From the cell containing the given text, extract its center point as (X, Y) coordinate. 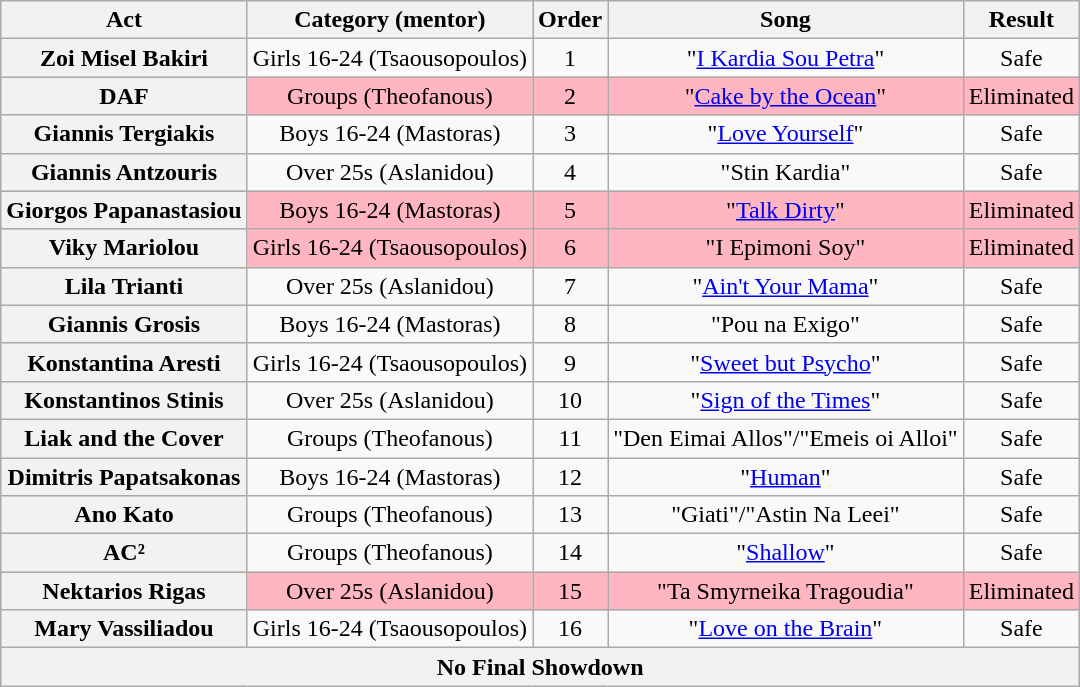
"Love Yourself" (786, 134)
Dimitris Papatsakonas (124, 477)
Giannis Grosis (124, 324)
AC² (124, 553)
Act (124, 20)
Konstantinos Stinis (124, 400)
"Love on the Brain" (786, 629)
Lila Trianti (124, 286)
15 (570, 591)
7 (570, 286)
Zoi Misel Bakiri (124, 58)
"Stin Kardia" (786, 172)
9 (570, 362)
Ano Kato (124, 515)
2 (570, 96)
"Ta Smyrneika Tragoudia" (786, 591)
Giannis Antzouris (124, 172)
Giorgos Papanastasiou (124, 210)
"Talk Dirty" (786, 210)
14 (570, 553)
"Giati"/"Astin Na Leei" (786, 515)
"Sign of the Times" (786, 400)
11 (570, 438)
"I Kardia Sou Petra" (786, 58)
4 (570, 172)
1 (570, 58)
16 (570, 629)
13 (570, 515)
Order (570, 20)
No Final Showdown (540, 667)
10 (570, 400)
"Den Eimai Allos"/"Emeis oi Alloi" (786, 438)
"Pou na Exigo" (786, 324)
Liak and the Cover (124, 438)
Giannis Tergiakis (124, 134)
Viky Mariolou (124, 248)
8 (570, 324)
"Ain't Your Mama" (786, 286)
"I Epimoni Soy" (786, 248)
3 (570, 134)
Mary Vassiliadou (124, 629)
"Human" (786, 477)
DAF (124, 96)
"Sweet but Psycho" (786, 362)
"Shallow" (786, 553)
"Cake by the Ocean" (786, 96)
6 (570, 248)
12 (570, 477)
Konstantina Aresti (124, 362)
Song (786, 20)
Nektarios Rigas (124, 591)
5 (570, 210)
Result (1021, 20)
Category (mentor) (390, 20)
